Scan for the cell matching the given text and deliver its (X, Y) coordinate at center. 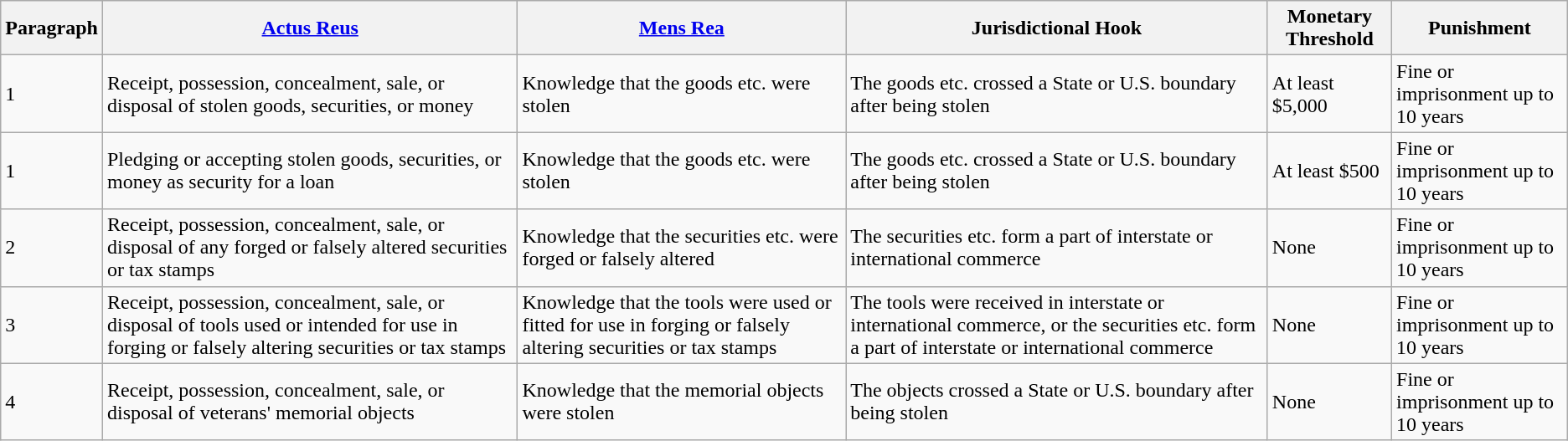
Receipt, possession, concealment, sale, or disposal of tools used or intended for use in forging or falsely altering securities or tax stamps (310, 325)
At least $5,000 (1329, 94)
Mens Rea (682, 28)
Paragraph (52, 28)
Punishment (1480, 28)
2 (52, 248)
At least $500 (1329, 171)
3 (52, 325)
Knowledge that the tools were used or fitted for use in forging or falsely altering securities or tax stamps (682, 325)
4 (52, 402)
Actus Reus (310, 28)
Receipt, possession, concealment, sale, or disposal of any forged or falsely altered securities or tax stamps (310, 248)
Knowledge that the securities etc. were forged or falsely altered (682, 248)
The objects crossed a State or U.S. boundary after being stolen (1057, 402)
The tools were received in interstate or international commerce, or the securities etc. form a part of interstate or international commerce (1057, 325)
Knowledge that the memorial objects were stolen (682, 402)
Pledging or accepting stolen goods, securities, or money as security for a loan (310, 171)
The securities etc. form a part of interstate or international commerce (1057, 248)
Receipt, possession, concealment, sale, or disposal of veterans' memorial objects (310, 402)
Monetary Threshold (1329, 28)
Receipt, possession, concealment, sale, or disposal of stolen goods, securities, or money (310, 94)
Jurisdictional Hook (1057, 28)
